From the cell containing the given text, extract its center point as (x, y) coordinate. 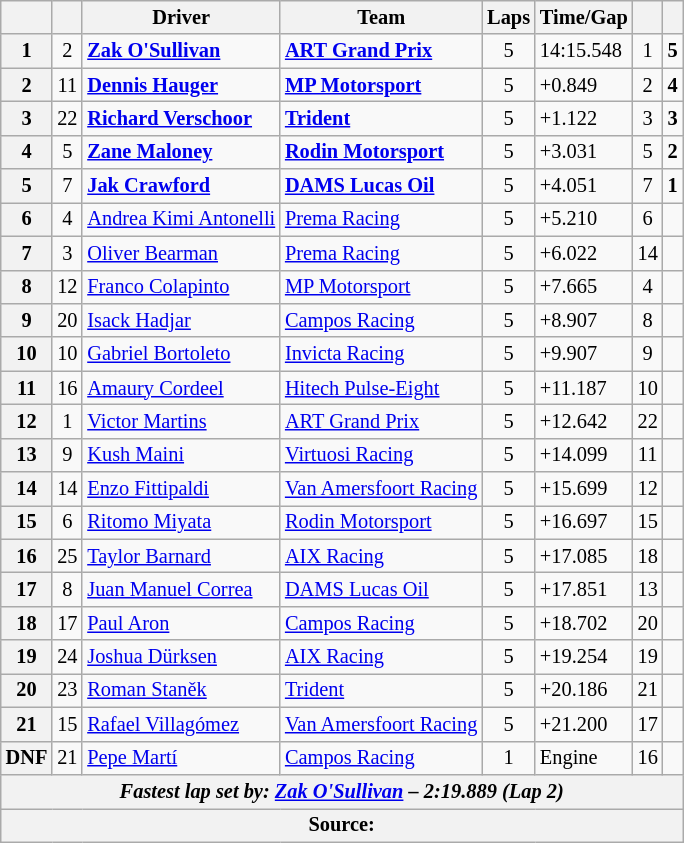
Juan Manuel Correa (181, 589)
+3.031 (584, 152)
+15.699 (584, 489)
+4.051 (584, 186)
Richard Verschoor (181, 118)
25 (67, 556)
+18.702 (584, 623)
14:15.548 (584, 51)
Time/Gap (584, 17)
Fastest lap set by: Zak O'Sullivan – 2:19.889 (Lap 2) (342, 791)
Pepe Martí (181, 758)
Joshua Dürksen (181, 657)
+21.200 (584, 724)
+6.022 (584, 253)
Paul Aron (181, 623)
+19.254 (584, 657)
Isack Hadjar (181, 320)
23 (67, 690)
+5.210 (584, 219)
Victor Martins (181, 421)
Source: (342, 825)
Invicta Racing (381, 354)
+7.665 (584, 287)
Ritomo Miyata (181, 522)
Team (381, 17)
+8.907 (584, 320)
Laps (508, 17)
Zane Maloney (181, 152)
24 (67, 657)
Kush Maini (181, 455)
Driver (181, 17)
Roman Staněk (181, 690)
Andrea Kimi Antonelli (181, 219)
Engine (584, 758)
+11.187 (584, 388)
Jak Crawford (181, 186)
Zak O'Sullivan (181, 51)
Hitech Pulse-Eight (381, 388)
+16.697 (584, 522)
+20.186 (584, 690)
Oliver Bearman (181, 253)
+17.085 (584, 556)
+1.122 (584, 118)
+14.099 (584, 455)
+12.642 (584, 421)
Amaury Cordeel (181, 388)
+9.907 (584, 354)
+17.851 (584, 589)
Dennis Hauger (181, 85)
Taylor Barnard (181, 556)
Enzo Fittipaldi (181, 489)
Franco Colapinto (181, 287)
Rafael Villagómez (181, 724)
+0.849 (584, 85)
DNF (27, 758)
Virtuosi Racing (381, 455)
Gabriel Bortoleto (181, 354)
